Determine the [X, Y] coordinate at the center of the cell enclosing the given text.  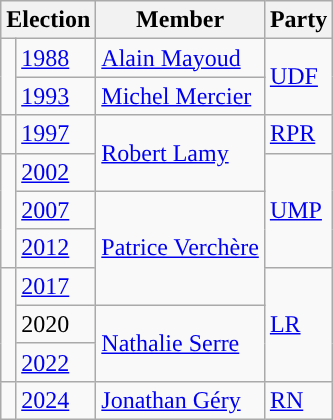
2007 [56, 210]
Jonathan Géry [180, 400]
2022 [56, 362]
2012 [56, 248]
Member [180, 20]
Alain Mayoud [180, 58]
1988 [56, 58]
RN [298, 400]
2020 [56, 324]
2002 [56, 172]
Nathalie Serre [180, 343]
Party [298, 20]
Election [48, 20]
Robert Lamy [180, 153]
Patrice Verchère [180, 248]
Michel Mercier [180, 96]
LR [298, 324]
2017 [56, 286]
UDF [298, 77]
1993 [56, 96]
UMP [298, 210]
1997 [56, 134]
2024 [56, 400]
RPR [298, 134]
